Capture the cell that displays the provided text and extract its [x, y] central coordinate. 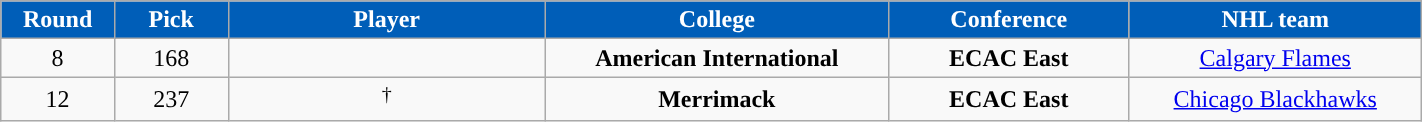
237 [171, 100]
168 [171, 58]
12 [58, 100]
American International [716, 58]
Chicago Blackhawks [1275, 100]
NHL team [1275, 20]
Calgary Flames [1275, 58]
8 [58, 58]
Conference [1008, 20]
Merrimack [716, 100]
† [386, 100]
Player [386, 20]
Pick [171, 20]
Round [58, 20]
College [716, 20]
